Locate the cell with the specified text and output its [x, y] center coordinate. 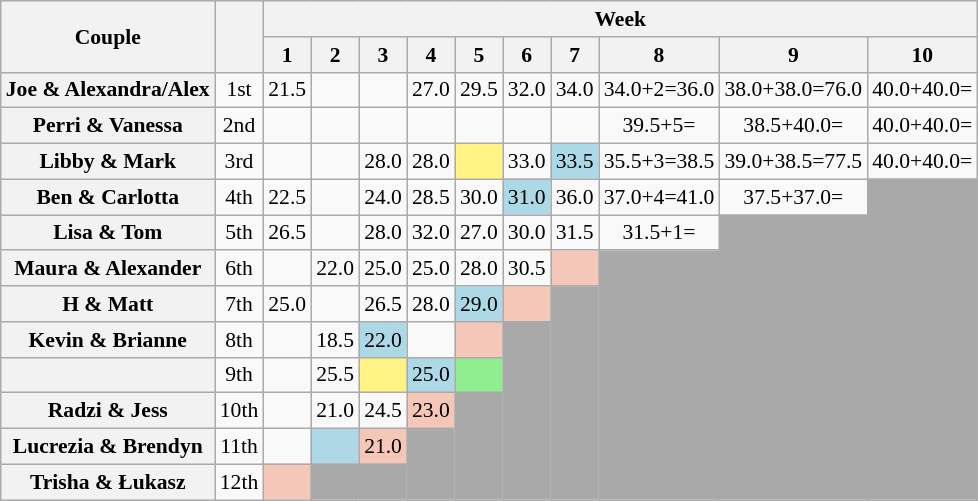
38.5+40.0= [793, 126]
Ben & Carlotta [108, 197]
24.0 [383, 197]
34.0 [575, 90]
5th [240, 233]
34.0+2=36.0 [660, 90]
31.5+1= [660, 233]
25.5 [335, 375]
Trisha & Łukasz [108, 482]
8th [240, 340]
31.0 [527, 197]
Radzi & Jess [108, 411]
37.5+37.0= [793, 197]
35.5+3=38.5 [660, 162]
21.5 [287, 90]
Perri & Vanessa [108, 126]
18.5 [335, 340]
Kevin & Brianne [108, 340]
9 [793, 55]
10th [240, 411]
39.5+5= [660, 126]
39.0+38.5=77.5 [793, 162]
H & Matt [108, 304]
9th [240, 375]
8 [660, 55]
7 [575, 55]
4th [240, 197]
38.0+38.0=76.0 [793, 90]
3rd [240, 162]
1st [240, 90]
Joe & Alexandra/Alex [108, 90]
12th [240, 482]
37.0+4=41.0 [660, 197]
1 [287, 55]
11th [240, 447]
36.0 [575, 197]
28.5 [431, 197]
Maura & Alexander [108, 269]
Couple [108, 36]
22.5 [287, 197]
23.0 [431, 411]
29.5 [479, 90]
10 [922, 55]
6 [527, 55]
5 [479, 55]
2 [335, 55]
31.5 [575, 233]
3 [383, 55]
29.0 [479, 304]
Libby & Mark [108, 162]
33.0 [527, 162]
Lucrezia & Brendyn [108, 447]
7th [240, 304]
4 [431, 55]
30.5 [527, 269]
24.5 [383, 411]
2nd [240, 126]
6th [240, 269]
Lisa & Tom [108, 233]
33.5 [575, 162]
Week [620, 19]
